Provide the (x, y) coordinate of the cell's center where the given text is located.  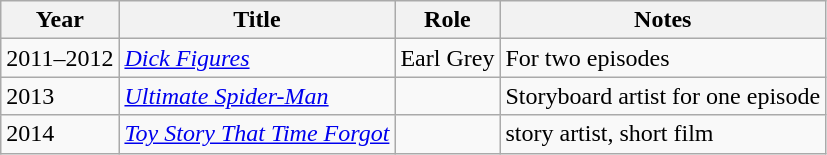
Year (60, 20)
Earl Grey (448, 58)
For two episodes (663, 58)
Notes (663, 20)
Toy Story That Time Forgot (257, 134)
Role (448, 20)
Dick Figures (257, 58)
Title (257, 20)
2011–2012 (60, 58)
Ultimate Spider-Man (257, 96)
2013 (60, 96)
story artist, short film (663, 134)
2014 (60, 134)
Storyboard artist for one episode (663, 96)
